Capture the cell that displays the provided text and extract its (X, Y) central coordinate. 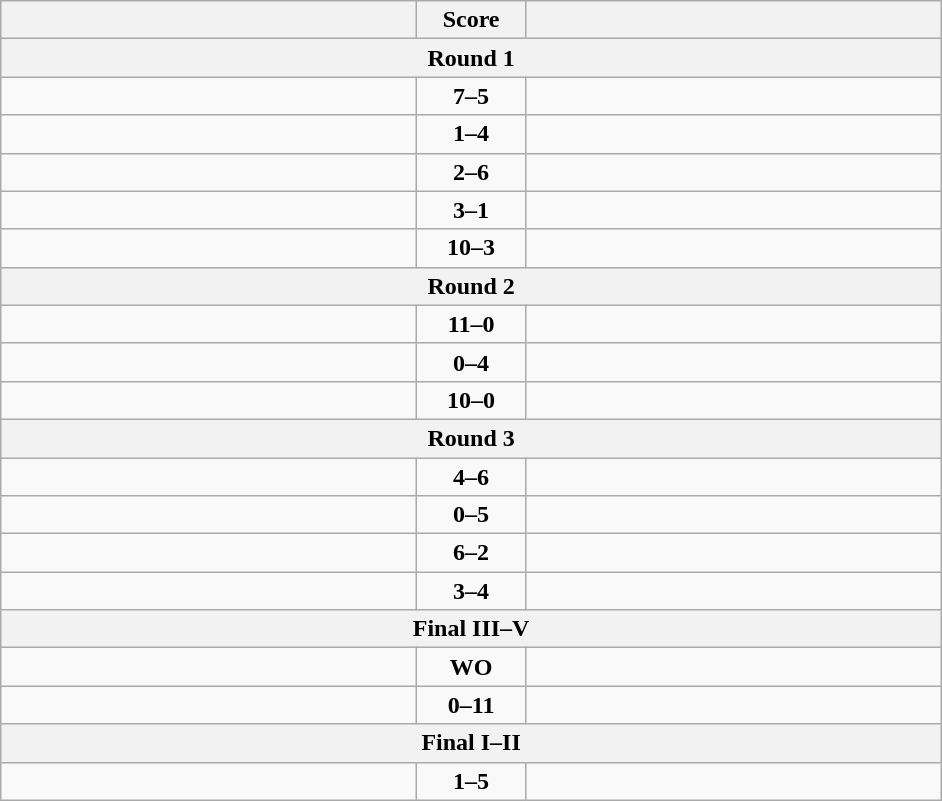
4–6 (472, 477)
1–4 (472, 134)
10–3 (472, 248)
1–5 (472, 781)
0–4 (472, 362)
6–2 (472, 553)
Score (472, 20)
7–5 (472, 96)
Round 2 (472, 286)
2–6 (472, 172)
Final III–V (472, 629)
3–1 (472, 210)
3–4 (472, 591)
10–0 (472, 400)
WO (472, 667)
0–11 (472, 705)
Final I–II (472, 743)
Round 3 (472, 438)
11–0 (472, 324)
Round 1 (472, 58)
0–5 (472, 515)
